From the cell containing the given text, extract its center point as (x, y) coordinate. 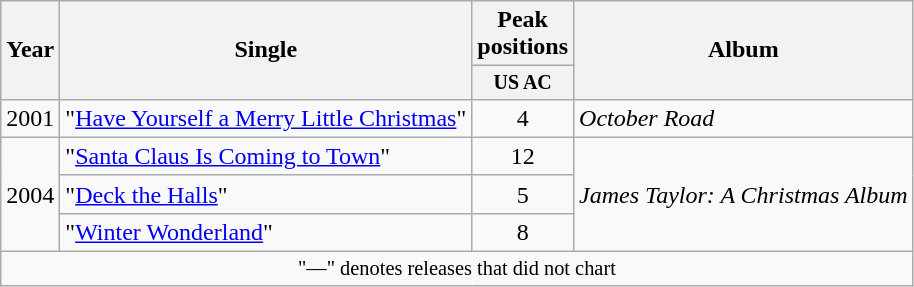
2004 (30, 194)
James Taylor: A Christmas Album (744, 194)
12 (523, 156)
Peak positions (523, 34)
8 (523, 232)
"Winter Wonderland" (266, 232)
5 (523, 194)
2001 (30, 118)
"Have Yourself a Merry Little Christmas" (266, 118)
4 (523, 118)
"—" denotes releases that did not chart (457, 269)
Year (30, 50)
October Road (744, 118)
"Santa Claus Is Coming to Town" (266, 156)
US AC (523, 82)
Album (744, 50)
Single (266, 50)
"Deck the Halls" (266, 194)
